Output the [x, y] coordinate of the center of the cell containing the given text.  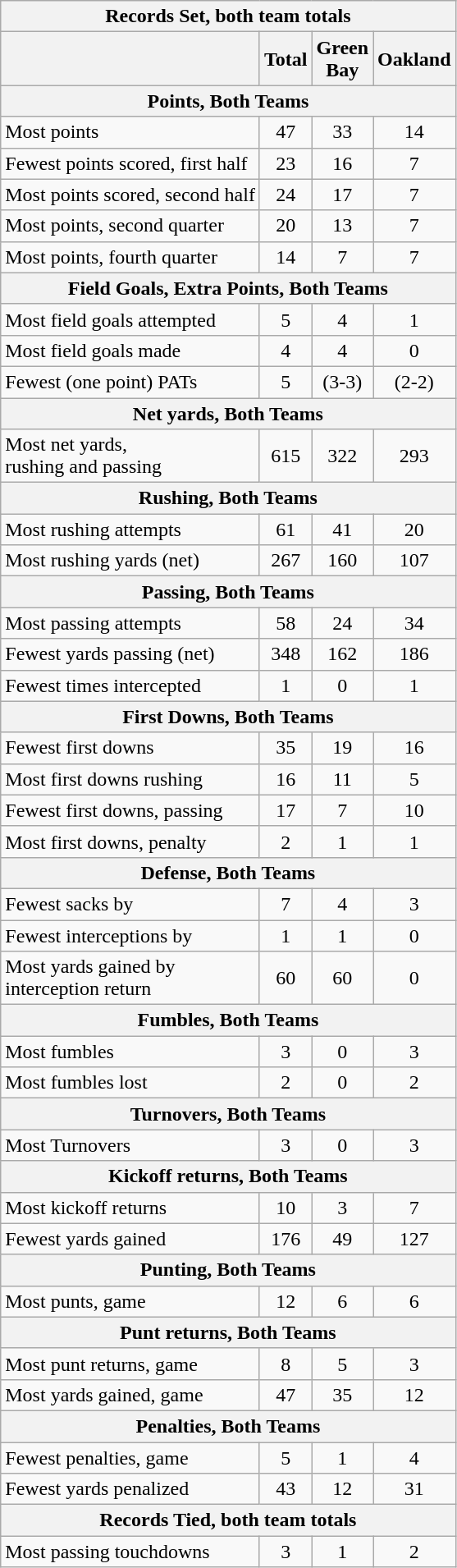
Most first downs rushing [130, 779]
Records Tied, both team totals [228, 1520]
Most Turnovers [130, 1145]
(2-2) [414, 382]
Penalties, Both Teams [228, 1426]
615 [286, 456]
160 [343, 561]
Most field goals made [130, 351]
Fumbles, Both Teams [228, 1020]
Fewest interceptions by [130, 935]
Most rushing yards (net) [130, 561]
19 [343, 748]
23 [286, 163]
Most fumbles [130, 1052]
Most first downs, penalty [130, 841]
31 [414, 1489]
Most fumbles lost [130, 1083]
Kickoff returns, Both Teams [228, 1176]
Fewest penalties, game [130, 1457]
Fewest first downs, passing [130, 810]
Net yards, Both Teams [228, 413]
267 [286, 561]
58 [286, 623]
Most points [130, 132]
Most yards gained, game [130, 1395]
Most passing touchdowns [130, 1552]
Most punts, game [130, 1301]
13 [343, 226]
Defense, Both Teams [228, 873]
322 [343, 456]
Fewest first downs [130, 748]
Total [286, 59]
Most net yards, rushing and passing [130, 456]
33 [343, 132]
Punt returns, Both Teams [228, 1332]
Oakland [414, 59]
Most points scored, second half [130, 195]
Punting, Both Teams [228, 1270]
Field Goals, Extra Points, Both Teams [228, 288]
Fewest (one point) PATs [130, 382]
176 [286, 1239]
41 [343, 530]
Most punt returns, game [130, 1364]
Fewest yards gained [130, 1239]
Most field goals attempted [130, 319]
61 [286, 530]
Most yards gained by interception return [130, 979]
107 [414, 561]
Passing, Both Teams [228, 592]
348 [286, 654]
Most kickoff returns [130, 1208]
Most points, second quarter [130, 226]
Fewest yards passing (net) [130, 654]
293 [414, 456]
Most passing attempts [130, 623]
Most points, fourth quarter [130, 257]
49 [343, 1239]
43 [286, 1489]
Points, Both Teams [228, 101]
Most rushing attempts [130, 530]
Fewest sacks by [130, 904]
34 [414, 623]
127 [414, 1239]
Rushing, Both Teams [228, 498]
8 [286, 1364]
11 [343, 779]
Turnovers, Both Teams [228, 1114]
First Downs, Both Teams [228, 717]
Fewest times intercepted [130, 685]
(3-3) [343, 382]
Green Bay [343, 59]
Fewest yards penalized [130, 1489]
186 [414, 654]
162 [343, 654]
Fewest points scored, first half [130, 163]
Records Set, both team totals [228, 16]
